Pinpoint the cell where the given text exists, returning its (x, y) midpoint coordinate. 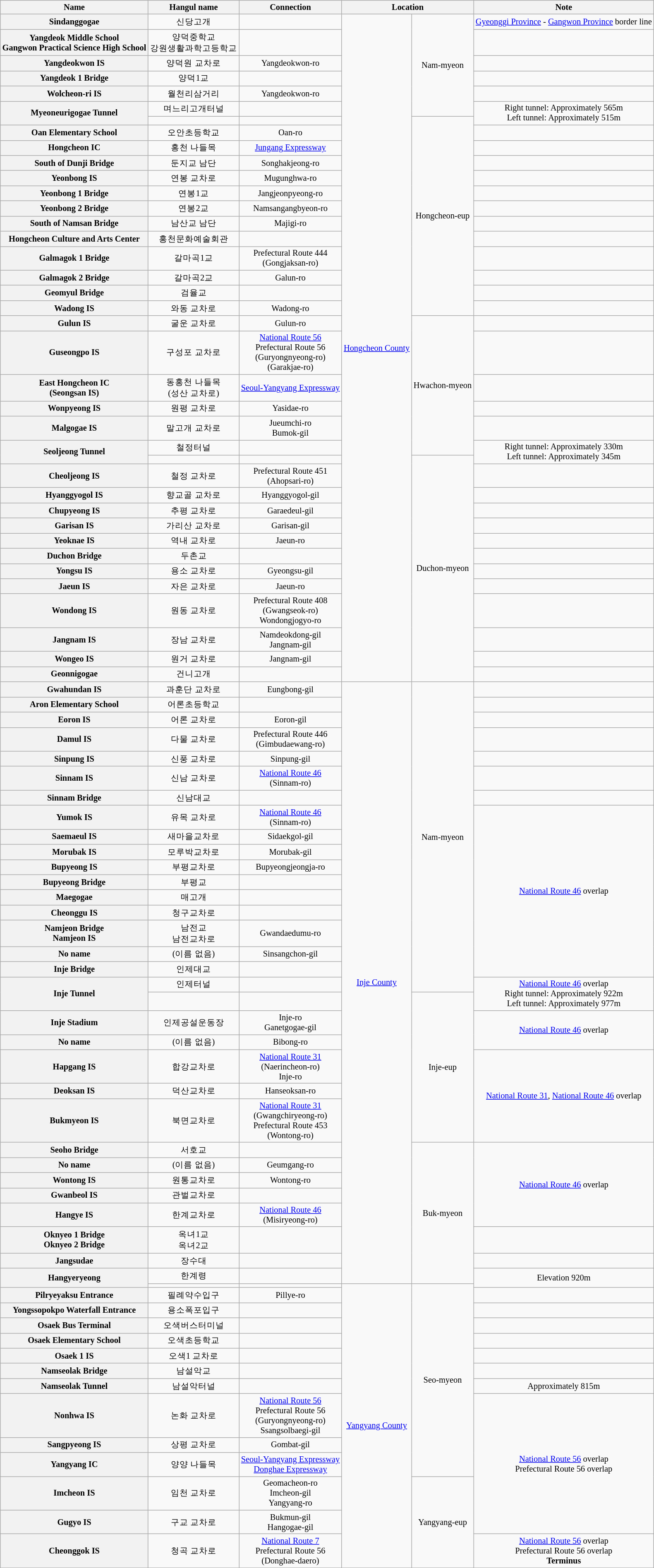
둔지교 남단 (194, 163)
Hyanggyogol-gil (290, 495)
Namseolak Tunnel (74, 1386)
Inje-roGanetgogae-gil (290, 1022)
매고개 (194, 897)
용소 교차로 (194, 571)
Gulun-ro (290, 324)
Note (564, 7)
오안초등학교 (194, 132)
Aron Elementary School (74, 704)
어론초등학교 (194, 704)
홍천문화예술회관 (194, 239)
Garaedeul-gil (290, 511)
Geumgang-ro (290, 1165)
Seoul-Yangyang Expressway (290, 388)
Sidaekgol-gil (290, 837)
Yongssopokpo Waterfall Entrance (74, 1310)
Yangyang County (376, 1426)
유목 교차로 (194, 817)
Osaek Bus Terminal (74, 1326)
갈마곡1교 (194, 258)
향교골 교차로 (194, 495)
National Route 31(Naerincheon-ro)Inje-ro (290, 1067)
Yangyang-eup (443, 1522)
Bukmyeon IS (74, 1120)
Hyanggyogol IS (74, 495)
Wondong IS (74, 611)
남산교 남단 (194, 223)
Eungbong-gil (290, 689)
용소폭포입구 (194, 1310)
Galun-ro (290, 278)
청구교차로 (194, 913)
남전교남전교차로 (194, 933)
한계령 (194, 1276)
National Route 31(Gwangchiryeong-ro)Prefectural Route 453(Wontong-ro) (290, 1120)
Yeoknae IS (74, 540)
Majigi-ro (290, 223)
Connection (290, 7)
Sinnam IS (74, 778)
원통교차로 (194, 1180)
Bupyeong Bridge (74, 882)
Yeonbong 2 Bridge (74, 209)
Sindanggogae (74, 22)
한계교차로 (194, 1215)
Yangdeokwon IS (74, 63)
가리산 교차로 (194, 525)
Right tunnel: Approximately 565mLeft tunnel: Approximately 515m (564, 113)
National Route 56Prefectural Route 56(Guryongnyeong-ro)Ssangsolbaegi-gil (290, 1415)
Wadong-ro (290, 308)
National Route 46(Misiryeong-ro) (290, 1215)
인제공설운동장 (194, 1022)
Morubak IS (74, 852)
서호교 (194, 1150)
Pillye-ro (290, 1295)
Chupyeong IS (74, 511)
Hongcheon Culture and Arts Center (74, 239)
Inje-eup (443, 1067)
Right tunnel: Approximately 330mLeft tunnel: Approximately 345m (564, 452)
연봉 교차로 (194, 178)
오색1 교차로 (194, 1355)
며느리고개터널 (194, 108)
월천리삼거리 (194, 94)
Prefectural Route 444(Gongjaksan-ro) (290, 258)
Saemaeul IS (74, 837)
논화 교차로 (194, 1415)
Yumok IS (74, 817)
인제터널 (194, 985)
양덕1교 (194, 79)
National Route 46 overlapRight tunnel: Approximately 922mLeft tunnel: Approximately 977m (564, 994)
연봉2교 (194, 209)
동홍천 나들목(성산 교차로) (194, 388)
갈마곡2교 (194, 278)
Yongsu IS (74, 571)
Cheonggu IS (74, 913)
부평교 (194, 882)
Jangjeonpyeong-ro (290, 194)
Inje County (376, 983)
Sinnam Bridge (74, 798)
Cheonggok IS (74, 1551)
National Route 7Prefectural Route 56(Donghae-daero) (290, 1551)
Seoho Bridge (74, 1150)
Eoron-gil (290, 720)
Yangdeok 1 Bridge (74, 79)
Namdeokdong-gilJangnam-gil (290, 640)
과훈단 교차로 (194, 689)
원동 교차로 (194, 611)
Jangsudae (74, 1261)
Prefectural Route 446(Gimbudaewang-ro) (290, 739)
Jaeun IS (74, 586)
Yangdeok Middle SchoolGangwon Practical Science High School (74, 43)
Prefectural Route 408(Gwangseok-ro)Wondongjogyo-ro (290, 611)
Yeonbong 1 Bridge (74, 194)
Duchon Bridge (74, 556)
Wontong-ro (290, 1180)
Oknyeo 1 BridgeOknyeo 2 Bridge (74, 1240)
장수대 (194, 1261)
National Route 56Prefectural Route 56(Guryongnyeong-ro)(Garakjae-ro) (290, 352)
Bukmun-gilHangogae-gil (290, 1522)
Hongcheon IC (74, 148)
필례약수입구 (194, 1295)
Seoul-Yangyang ExpresswayDonghae Expressway (290, 1465)
Yasidae-ro (290, 409)
홍천 나들목 (194, 148)
South of Dunji Bridge (74, 163)
Bibong-ro (290, 1042)
오색초등학교 (194, 1340)
남설악교 (194, 1371)
철정터널 (194, 448)
Osaek Elementary School (74, 1340)
말고개 교차로 (194, 428)
관벌교차로 (194, 1196)
부평교차로 (194, 867)
Maegogae (74, 897)
Gwandaedumu-ro (290, 933)
Hongcheon County (376, 348)
National Route 56 overlapPrefectural Route 56 overlap (564, 1464)
Eoron IS (74, 720)
상평 교차로 (194, 1445)
National Route 31, National Route 46 overlap (564, 1096)
Wontong IS (74, 1180)
Osaek 1 IS (74, 1355)
원거 교차로 (194, 659)
Guseongpo IS (74, 352)
Geonnigogae (74, 674)
새마을교차로 (194, 837)
Gyeongsu-gil (290, 571)
Gugyo IS (74, 1522)
Morubak-gil (290, 852)
신풍 교차로 (194, 759)
Imcheon IS (74, 1493)
East Hongcheon IC(Seongsan IS) (74, 388)
Seoljeong Tunnel (74, 452)
인제대교 (194, 969)
Songhakjeong-ro (290, 163)
모루박교차로 (194, 852)
Hangul name (194, 7)
Wonpyeong IS (74, 409)
검율교 (194, 293)
Deoksan IS (74, 1091)
Gwahundan IS (74, 689)
신남 교차로 (194, 778)
Nonhwa IS (74, 1415)
Garisan-gil (290, 525)
건니고개 (194, 674)
구교 교차로 (194, 1522)
신남대교 (194, 798)
Wolcheon-ri IS (74, 94)
오색버스터미널 (194, 1326)
Namsangangbyeon-ro (290, 209)
Yeonbong IS (74, 178)
장남 교차로 (194, 640)
Galmagok 2 Bridge (74, 278)
철정 교차로 (194, 476)
원평 교차로 (194, 409)
Malgogae IS (74, 428)
Inje Tunnel (74, 994)
추평 교차로 (194, 511)
Namjeon BridgeNamjeon IS (74, 933)
Jueumchi-roBumok-gil (290, 428)
Hanseoksan-ro (290, 1091)
Geomyul Bridge (74, 293)
Namseolak Bridge (74, 1371)
Yangyang IC (74, 1465)
옥녀1교옥녀2교 (194, 1240)
Hangyeryeong (74, 1278)
Location (408, 7)
청곡 교차로 (194, 1551)
Sinsangchon-gil (290, 954)
역내 교차로 (194, 540)
Pilryeyaksu Entrance (74, 1295)
Hangye IS (74, 1215)
Hongcheon-eup (443, 216)
Hwachon-myeon (443, 386)
Seo-myeon (443, 1380)
양덕원 교차로 (194, 63)
Wongeo IS (74, 659)
Mugunghwa-ro (290, 178)
Approximately 815m (564, 1386)
Inje Stadium (74, 1022)
Jangnam-gil (290, 659)
Jangnam IS (74, 640)
북면교차로 (194, 1120)
Gombat-gil (290, 1445)
와동 교차로 (194, 308)
어론 교차로 (194, 720)
굴운 교차로 (194, 324)
Gyeonggi Province - Gangwon Province border line (564, 22)
두촌교 (194, 556)
Elevation 920m (564, 1278)
Wadong IS (74, 308)
자은 교차로 (194, 586)
Gwanbeol IS (74, 1196)
덕산교차로 (194, 1091)
Geomacheon-roImcheon-gilYangyang-ro (290, 1493)
양양 나들목 (194, 1465)
National Route 56 overlapPrefectural Route 56 overlapTerminus (564, 1551)
구성포 교차로 (194, 352)
Bupyeongjeongja-ro (290, 867)
임천 교차로 (194, 1493)
Cheoljeong IS (74, 476)
Inje Bridge (74, 969)
South of Namsan Bridge (74, 223)
Myeoneurigogae Tunnel (74, 113)
Sinpung-gil (290, 759)
Jungang Expressway (290, 148)
양덕중학교강원생활과학고등학교 (194, 43)
Name (74, 7)
다물 교차로 (194, 739)
Hapgang IS (74, 1067)
Buk-myeon (443, 1213)
Galmagok 1 Bridge (74, 258)
Gulun IS (74, 324)
Prefectural Route 451(Ahopsari-ro) (290, 476)
Bupyeong IS (74, 867)
신당고개 (194, 22)
Damul IS (74, 739)
남설악터널 (194, 1386)
Sangpyeong IS (74, 1445)
합강교차로 (194, 1067)
Oan Elementary School (74, 132)
Garisan IS (74, 525)
Duchon-myeon (443, 568)
연봉1교 (194, 194)
Sinpung IS (74, 759)
Oan-ro (290, 132)
